Return the [X, Y] coordinate for the center point of the cell that contains the specified text.  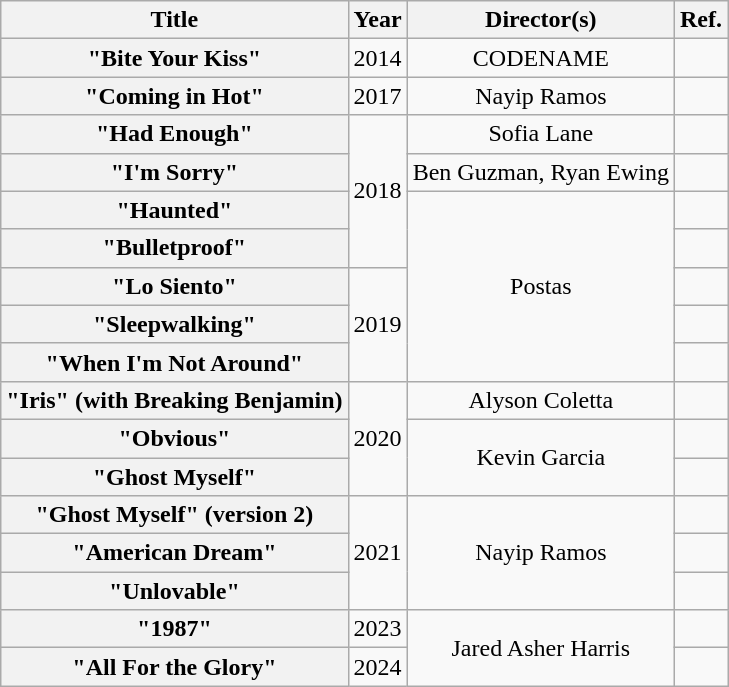
2023 [378, 629]
"Unlovable" [174, 591]
"Ghost Myself" (version 2) [174, 515]
"Had Enough" [174, 134]
"Bite Your Kiss" [174, 58]
2019 [378, 324]
Alyson Coletta [540, 400]
2024 [378, 667]
"I'm Sorry" [174, 172]
"Haunted" [174, 210]
2021 [378, 553]
"Obvious" [174, 438]
"Iris" (with Breaking Benjamin) [174, 400]
"All For the Glory" [174, 667]
Ben Guzman, Ryan Ewing [540, 172]
"Lo Siento" [174, 286]
"American Dream" [174, 553]
"Ghost Myself" [174, 477]
2020 [378, 438]
Director(s) [540, 20]
2018 [378, 191]
"1987" [174, 629]
"When I'm Not Around" [174, 362]
"Coming in Hot" [174, 96]
Title [174, 20]
Year [378, 20]
Jared Asher Harris [540, 648]
Postas [540, 286]
2014 [378, 58]
"Sleepwalking" [174, 324]
Ref. [702, 20]
Kevin Garcia [540, 457]
Sofia Lane [540, 134]
CODENAME [540, 58]
"Bulletproof" [174, 248]
2017 [378, 96]
